Locate the cell with the specified text and output its [X, Y] center coordinate. 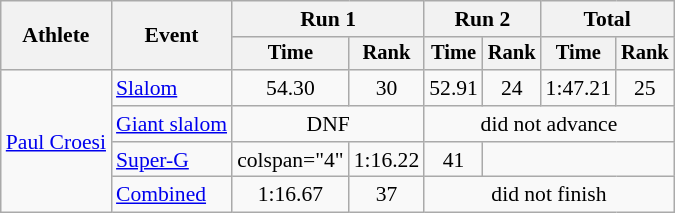
Super-G [172, 160]
52.91 [454, 88]
colspan="4" [290, 160]
37 [386, 195]
Total [608, 19]
Combined [172, 195]
Paul Croesi [56, 141]
Athlete [56, 36]
1:16.22 [386, 160]
did not advance [548, 124]
25 [645, 88]
Slalom [172, 88]
Run 1 [328, 19]
1:16.67 [290, 195]
30 [386, 88]
41 [454, 160]
did not finish [548, 195]
24 [512, 88]
Run 2 [482, 19]
DNF [328, 124]
54.30 [290, 88]
Event [172, 36]
1:47.21 [578, 88]
Giant slalom [172, 124]
